Return the [x, y] coordinate for the center point of the cell that contains the specified text.  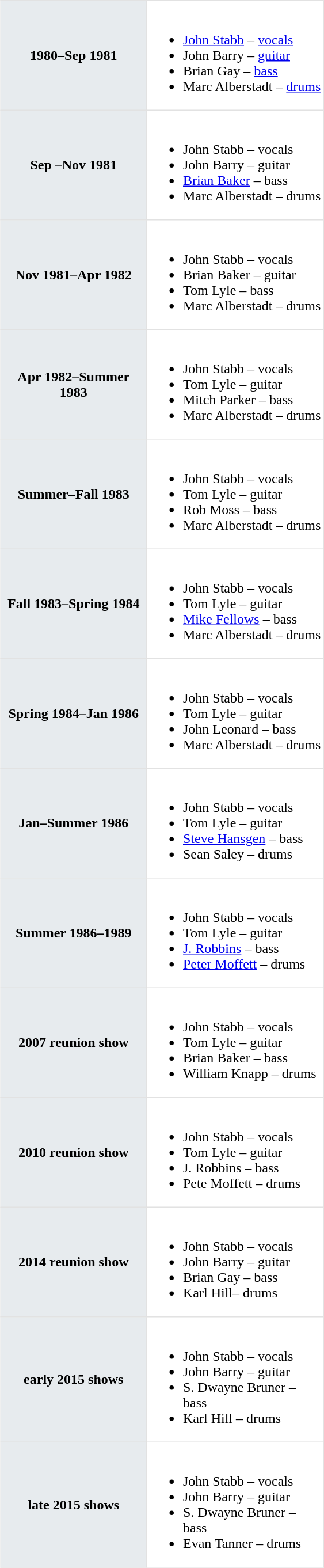
John Stabb – vocalsTom Lyle – guitarJohn Leonard – bassMarc Alberstadt – drums [235, 713]
John Stabb – vocalsTom Lyle – guitarRob Moss – bassMarc Alberstadt – drums [235, 494]
John Stabb – vocalsJohn Barry – guitarBrian Baker – bassMarc Alberstadt – drums [235, 165]
John Stabb – vocalsBrian Baker – guitarTom Lyle – bassMarc Alberstadt – drums [235, 275]
Fall 1983–Spring 1984 [74, 603]
John Stabb – vocalsTom Lyle – guitarJ. Robbins – bassPeter Moffett – drums [235, 933]
2014 reunion show [74, 1262]
late 2015 shows [74, 1505]
John Stabb – vocalsTom Lyle – guitarBrian Baker – bassWilliam Knapp – drums [235, 1042]
1980–Sep 1981 [74, 55]
Nov 1981–Apr 1982 [74, 275]
2007 reunion show [74, 1042]
John Stabb – vocalsTom Lyle – guitarMitch Parker – bassMarc Alberstadt – drums [235, 384]
Sep –Nov 1981 [74, 165]
Spring 1984–Jan 1986 [74, 713]
John Stabb – vocalsJohn Barry – guitarBrian Gay – bassMarc Alberstadt – drums [235, 55]
John Stabb – vocalsTom Lyle – guitarJ. Robbins – bassPete Moffett – drums [235, 1152]
Jan–Summer 1986 [74, 823]
John Stabb – vocalsTom Lyle – guitarMike Fellows – bassMarc Alberstadt – drums [235, 603]
John Stabb – vocalsJohn Barry – guitarS. Dwayne Bruner – bassKarl Hill – drums [235, 1380]
2010 reunion show [74, 1152]
John Stabb – vocalsJohn Barry – guitarBrian Gay – bassKarl Hill– drums [235, 1262]
Apr 1982–Summer 1983 [74, 384]
Summer–Fall 1983 [74, 494]
Summer 1986–1989 [74, 933]
early 2015 shows [74, 1380]
John Stabb – vocalsTom Lyle – guitarSteve Hansgen – bassSean Saley – drums [235, 823]
John Stabb – vocalsJohn Barry – guitarS. Dwayne Bruner – bassEvan Tanner – drums [235, 1505]
